Pinpoint the cell where the given text exists, returning its [X, Y] midpoint coordinate. 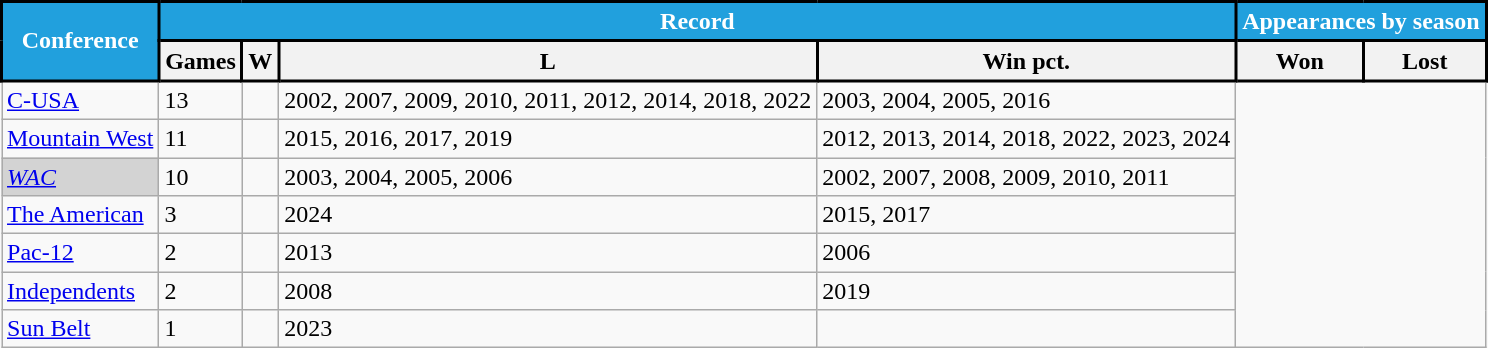
Pac-12 [80, 253]
WAC [80, 177]
C-USA [80, 100]
2008 [548, 291]
2015, 2016, 2017, 2019 [548, 138]
Lost [1425, 61]
11 [200, 138]
Sun Belt [80, 329]
10 [200, 177]
3 [200, 215]
Won [1300, 61]
2013 [548, 253]
1 [200, 329]
2019 [1026, 291]
Win pct. [1026, 61]
Appearances by season [1361, 22]
2015, 2017 [1026, 215]
Record [698, 22]
L [548, 61]
2023 [548, 329]
Conference [80, 42]
2003, 2004, 2005, 2006 [548, 177]
The American [80, 215]
13 [200, 100]
2012, 2013, 2014, 2018, 2022, 2023, 2024 [1026, 138]
2024 [548, 215]
2006 [1026, 253]
Mountain West [80, 138]
2003, 2004, 2005, 2016 [1026, 100]
2002, 2007, 2008, 2009, 2010, 2011 [1026, 177]
Independents [80, 291]
Games [200, 61]
2002, 2007, 2009, 2010, 2011, 2012, 2014, 2018, 2022 [548, 100]
W [260, 61]
